Determine the [x, y] coordinate at the center of the cell enclosing the given text.  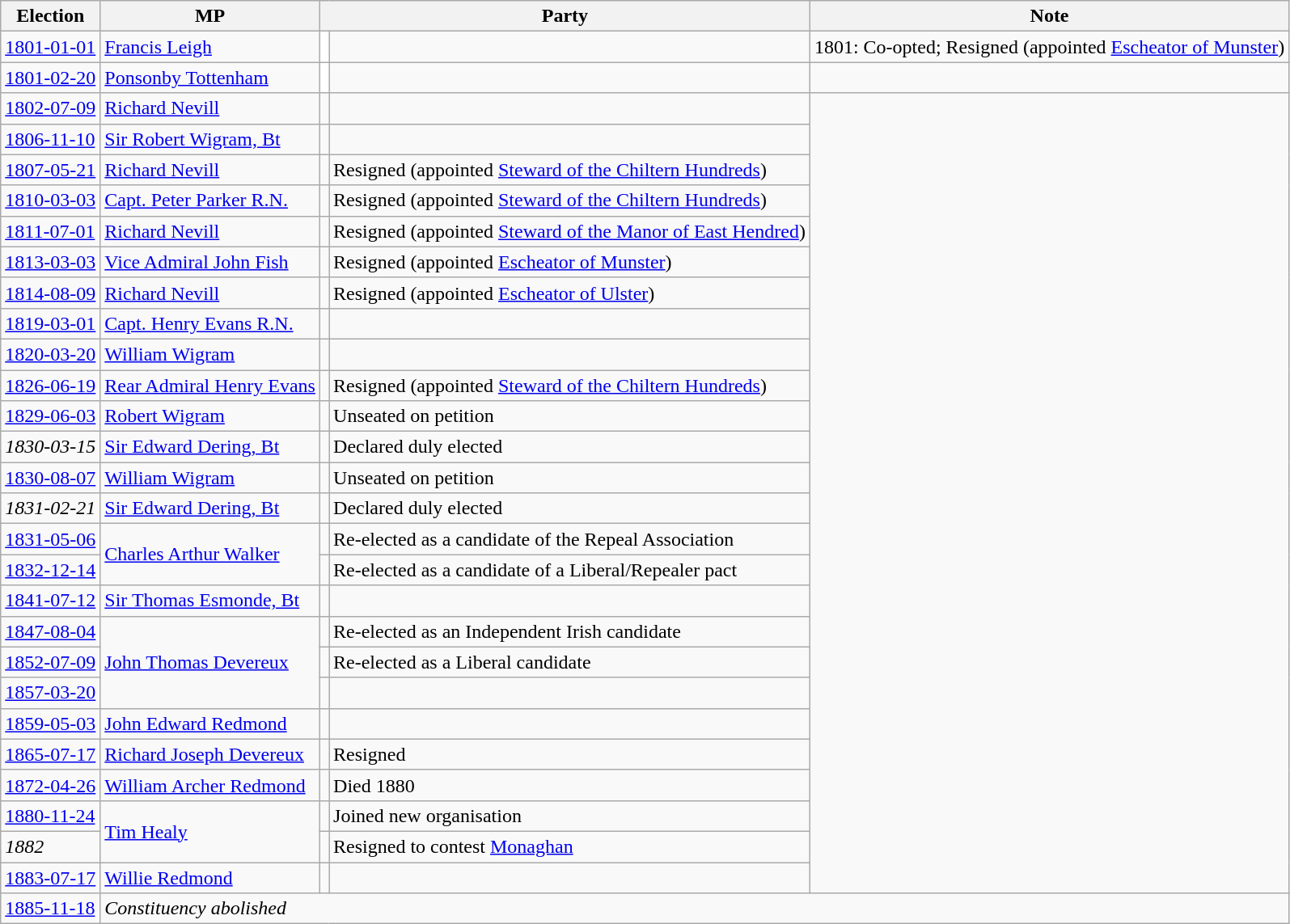
1802-07-09 [50, 108]
Robert Wigram [210, 416]
Re-elected as an Independent Irish candidate [569, 631]
1852-07-09 [50, 662]
Joined new organisation [569, 816]
1885-11-18 [50, 909]
1826-06-19 [50, 386]
1819-03-01 [50, 323]
1872-04-26 [50, 785]
Resigned [569, 754]
1883-07-17 [50, 877]
1841-07-12 [50, 601]
1859-05-03 [50, 724]
Died 1880 [569, 785]
Capt. Henry Evans R.N. [210, 323]
Ponsonby Tottenham [210, 78]
1810-03-03 [50, 200]
Note [1049, 16]
Charles Arthur Walker [210, 555]
1813-03-03 [50, 262]
1814-08-09 [50, 293]
1801-01-01 [50, 47]
Resigned (appointed Escheator of Munster) [569, 262]
1865-07-17 [50, 754]
Resigned (appointed Steward of the Manor of East Hendred) [569, 231]
Resigned (appointed Escheator of Ulster) [569, 293]
Richard Joseph Devereux [210, 754]
Capt. Peter Parker R.N. [210, 200]
1811-07-01 [50, 231]
Willie Redmond [210, 877]
MP [210, 16]
Tim Healy [210, 831]
William Archer Redmond [210, 785]
Resigned to contest Monaghan [569, 846]
Re-elected as a candidate of the Repeal Association [569, 539]
Francis Leigh [210, 47]
Sir Robert Wigram, Bt [210, 139]
1880-11-24 [50, 816]
1801-02-20 [50, 78]
1832-12-14 [50, 570]
John Thomas Devereux [210, 662]
Re-elected as a candidate of a Liberal/Repealer pact [569, 570]
Party [565, 16]
John Edward Redmond [210, 724]
1857-03-20 [50, 693]
1830-03-15 [50, 447]
1806-11-10 [50, 139]
Vice Admiral John Fish [210, 262]
1847-08-04 [50, 631]
1882 [50, 846]
Election [50, 16]
Re-elected as a Liberal candidate [569, 662]
1829-06-03 [50, 416]
Constituency abolished [695, 909]
1831-02-21 [50, 508]
1801: Co-opted; Resigned (appointed Escheator of Munster) [1049, 47]
1831-05-06 [50, 539]
1820-03-20 [50, 354]
1830-08-07 [50, 478]
1807-05-21 [50, 170]
Rear Admiral Henry Evans [210, 386]
Sir Thomas Esmonde, Bt [210, 601]
